Search for the cell housing the specified text and yield its [X, Y] center coordinate. 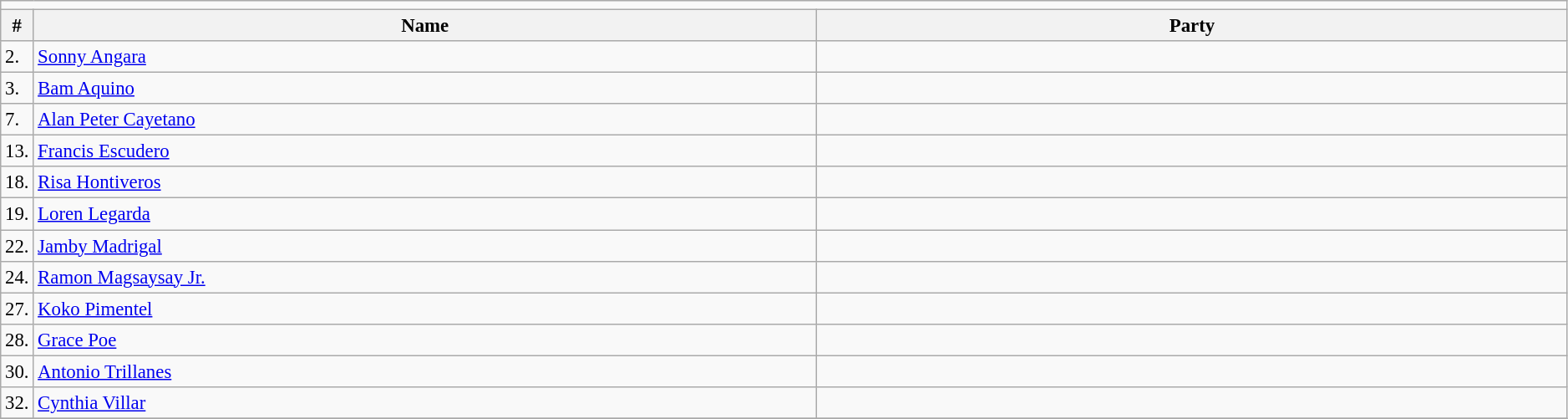
Grace Poe [425, 340]
24. [17, 277]
27. [17, 309]
19. [17, 214]
Ramon Magsaysay Jr. [425, 277]
Risa Hontiveros [425, 183]
30. [17, 371]
2. [17, 57]
22. [17, 246]
Alan Peter Cayetano [425, 120]
7. [17, 120]
Name [425, 26]
18. [17, 183]
13. [17, 151]
Antonio Trillanes [425, 371]
Francis Escudero [425, 151]
Cynthia Villar [425, 403]
Loren Legarda [425, 214]
Bam Aquino [425, 89]
Sonny Angara [425, 57]
32. [17, 403]
Jamby Madrigal [425, 246]
3. [17, 89]
Koko Pimentel [425, 309]
# [17, 26]
28. [17, 340]
Party [1193, 26]
